Detect which cell encompasses the target text, then output its (x, y) center coordinate. 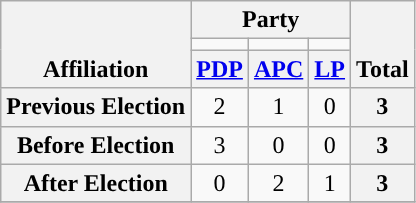
Affiliation (96, 44)
LP (330, 69)
Previous Election (96, 107)
Party (271, 20)
APC (278, 69)
Before Election (96, 145)
After Election (96, 183)
PDP (220, 69)
Total (383, 44)
